Determine the (X, Y) coordinate at the center of the cell enclosing the given text.  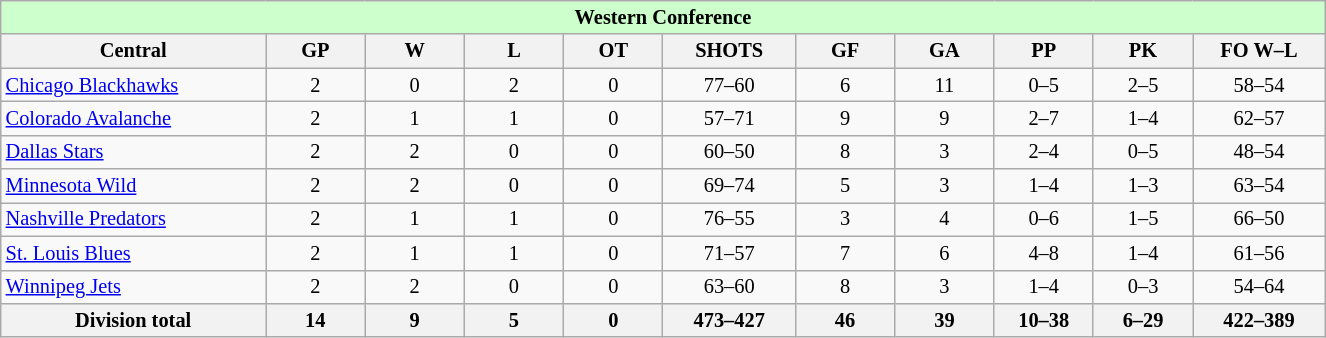
Colorado Avalanche (134, 118)
Central (134, 51)
GP (316, 51)
0–3 (1142, 287)
62–57 (1260, 118)
7 (844, 253)
48–54 (1260, 152)
54–64 (1260, 287)
PK (1142, 51)
2–7 (1044, 118)
60–50 (729, 152)
Western Conference (663, 17)
39 (944, 320)
58–54 (1260, 85)
Winnipeg Jets (134, 287)
FO W–L (1260, 51)
Dallas Stars (134, 152)
63–60 (729, 287)
1–3 (1142, 186)
GA (944, 51)
57–71 (729, 118)
76–55 (729, 219)
OT (614, 51)
77–60 (729, 85)
SHOTS (729, 51)
69–74 (729, 186)
L (514, 51)
4–8 (1044, 253)
71–57 (729, 253)
Division total (134, 320)
Chicago Blackhawks (134, 85)
W (414, 51)
4 (944, 219)
46 (844, 320)
61–56 (1260, 253)
St. Louis Blues (134, 253)
6–29 (1142, 320)
11 (944, 85)
GF (844, 51)
Minnesota Wild (134, 186)
473–427 (729, 320)
2–4 (1044, 152)
63–54 (1260, 186)
PP (1044, 51)
1–5 (1142, 219)
Nashville Predators (134, 219)
66–50 (1260, 219)
14 (316, 320)
422–389 (1260, 320)
0–6 (1044, 219)
10–38 (1044, 320)
2–5 (1142, 85)
